Provide the (x, y) coordinate of the cell's center where the given text is located.  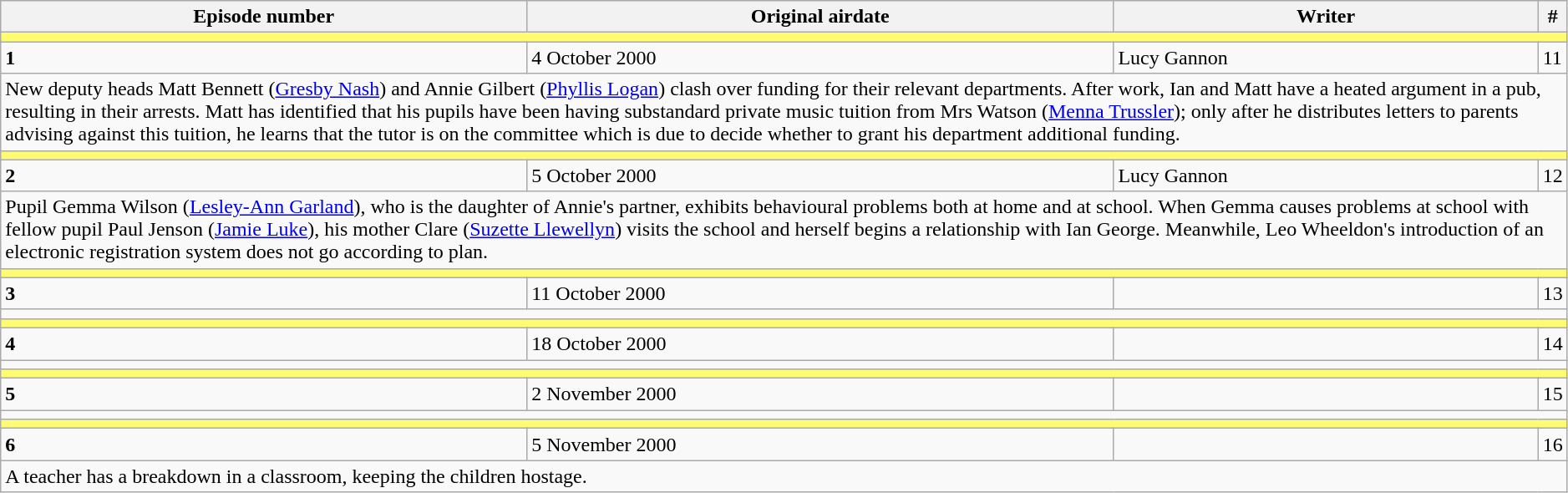
2 (264, 175)
# (1552, 17)
18 October 2000 (820, 343)
Writer (1326, 17)
11 (1552, 58)
5 October 2000 (820, 175)
6 (264, 445)
5 (264, 394)
14 (1552, 343)
11 October 2000 (820, 293)
4 (264, 343)
Episode number (264, 17)
15 (1552, 394)
5 November 2000 (820, 445)
13 (1552, 293)
12 (1552, 175)
2 November 2000 (820, 394)
A teacher has a breakdown in a classroom, keeping the children hostage. (784, 476)
16 (1552, 445)
3 (264, 293)
1 (264, 58)
4 October 2000 (820, 58)
Original airdate (820, 17)
